Pinpoint the cell where the given text exists, returning its [x, y] midpoint coordinate. 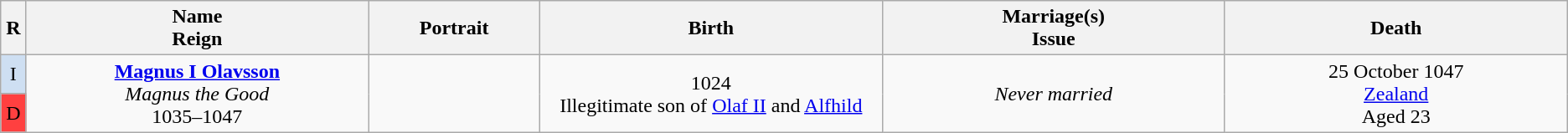
Magnus I OlavssonMagnus the Good1035–1047 [198, 94]
Never married [1054, 94]
Marriage(s)Issue [1054, 28]
25 October 1047ZealandAged 23 [1395, 94]
Portrait [454, 28]
1024Illegitimate son of Olaf II and Alfhild [710, 94]
NameReign [198, 28]
I [13, 74]
D [13, 113]
R [13, 28]
Death [1395, 28]
Birth [710, 28]
